Determine the (x, y) coordinate at the center of the cell enclosing the given text.  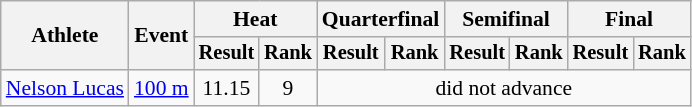
Nelson Lucas (65, 88)
Heat (256, 19)
9 (288, 88)
100 m (162, 88)
Semifinal (506, 19)
Event (162, 36)
Final (630, 19)
11.15 (227, 88)
Athlete (65, 36)
Quarterfinal (381, 19)
did not advance (504, 88)
